Extract the [X, Y] coordinate from the center of the cell holding the provided text.  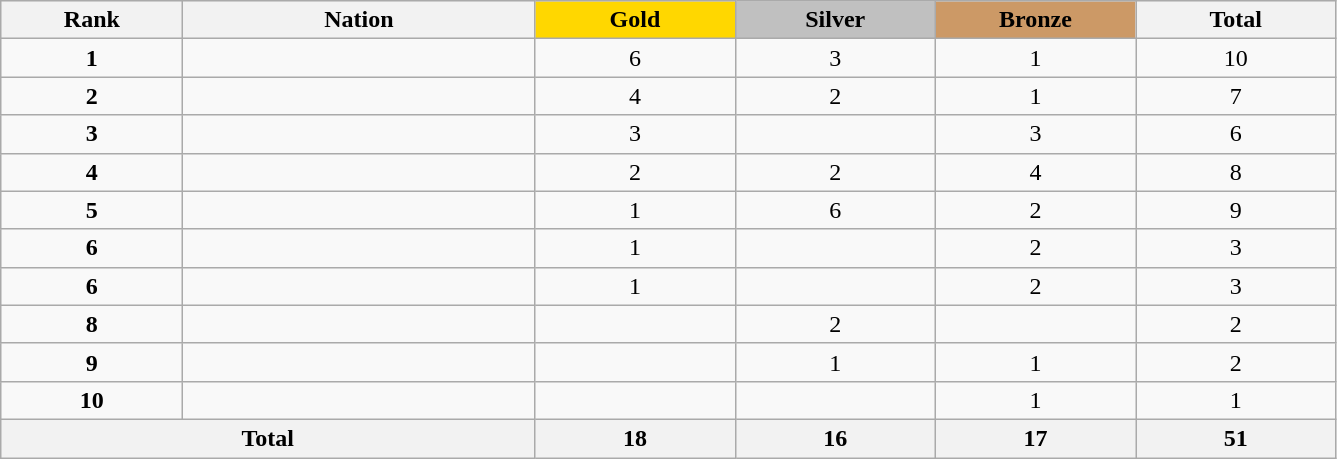
Rank [92, 20]
Nation [359, 20]
18 [635, 438]
7 [1236, 96]
17 [1035, 438]
51 [1236, 438]
5 [92, 210]
Gold [635, 20]
Bronze [1035, 20]
Silver [835, 20]
16 [835, 438]
